Determine the [X, Y] coordinate at the center of the cell enclosing the given text.  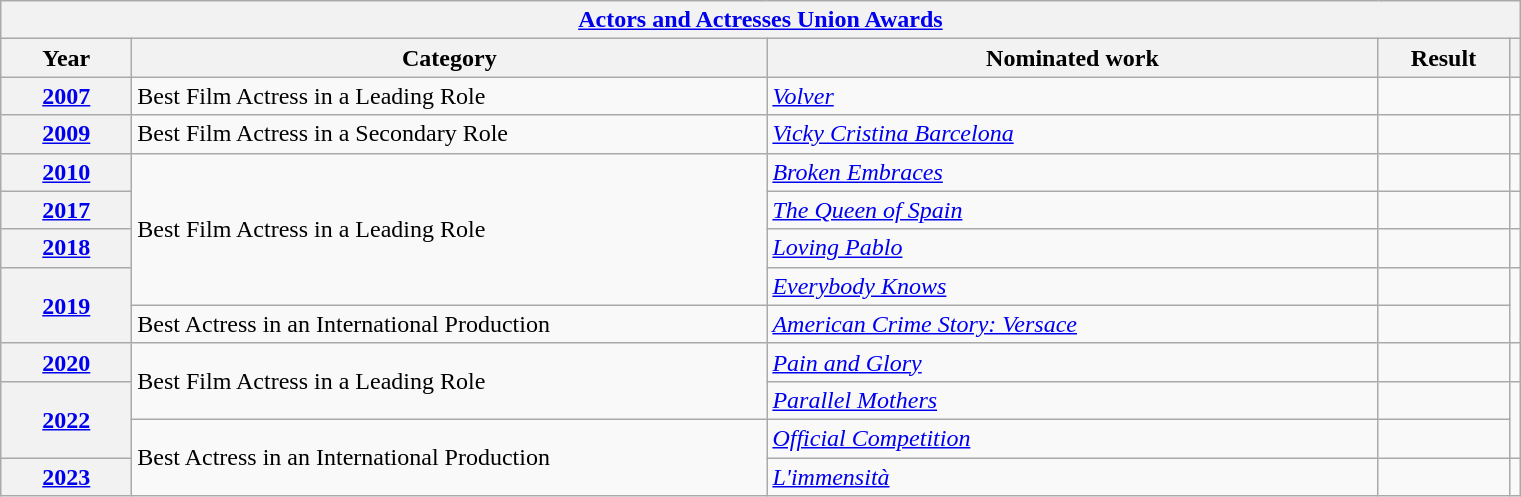
Broken Embraces [1072, 172]
Official Competition [1072, 438]
American Crime Story: Versace [1072, 324]
2019 [66, 305]
2010 [66, 172]
2009 [66, 134]
Year [66, 58]
Volver [1072, 96]
Actors and Actresses Union Awards [760, 20]
Everybody Knows [1072, 286]
Category [450, 58]
Parallel Mothers [1072, 400]
Pain and Glory [1072, 362]
2022 [66, 419]
Vicky Cristina Barcelona [1072, 134]
L'immensità [1072, 477]
2017 [66, 210]
2020 [66, 362]
Nominated work [1072, 58]
Best Film Actress in a Secondary Role [450, 134]
Loving Pablo [1072, 248]
2023 [66, 477]
2007 [66, 96]
The Queen of Spain [1072, 210]
Result [1444, 58]
2018 [66, 248]
